Capture the cell that displays the provided text and extract its [X, Y] central coordinate. 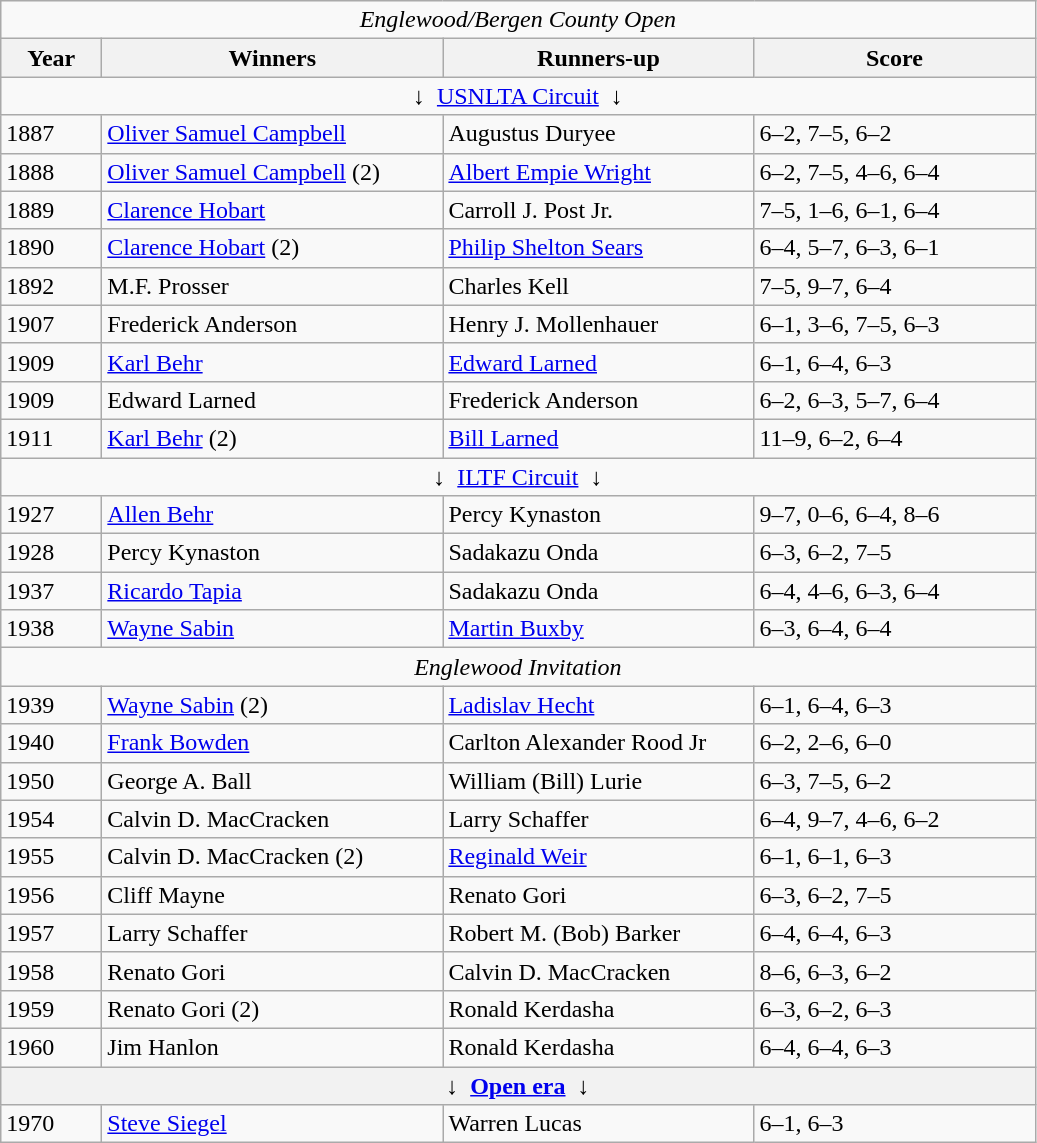
Year [52, 58]
7–5, 9–7, 6–4 [894, 286]
1907 [52, 324]
1889 [52, 210]
Wayne Sabin (2) [272, 705]
↓ Open era ↓ [518, 1085]
6–4, 9–7, 4–6, 6–2 [894, 819]
1957 [52, 933]
Martin Buxby [598, 629]
William (Bill) Lurie [598, 781]
1959 [52, 1009]
Robert M. (Bob) Barker [598, 933]
Oliver Samuel Campbell [272, 134]
Englewood/Bergen County Open [518, 20]
↓ ILTF Circuit ↓ [518, 477]
Jim Hanlon [272, 1047]
Ladislav Hecht [598, 705]
1970 [52, 1124]
Henry J. Mollenhauer [598, 324]
Clarence Hobart [272, 210]
1958 [52, 971]
6–3, 6–2, 6–3 [894, 1009]
Calvin D. MacCracken (2) [272, 857]
Oliver Samuel Campbell (2) [272, 172]
Steve Siegel [272, 1124]
6–1, 6–3 [894, 1124]
1928 [52, 553]
1892 [52, 286]
Renato Gori (2) [272, 1009]
7–5, 1–6, 6–1, 6–4 [894, 210]
Allen Behr [272, 515]
6–2, 7–5, 6–2 [894, 134]
6–2, 7–5, 4–6, 6–4 [894, 172]
Score [894, 58]
Karl Behr (2) [272, 438]
Englewood Invitation [518, 667]
1927 [52, 515]
6–2, 6–3, 5–7, 6–4 [894, 400]
Frank Bowden [272, 743]
8–6, 6–3, 6–2 [894, 971]
6–3, 7–5, 6–2 [894, 781]
Karl Behr [272, 362]
Carlton Alexander Rood Jr [598, 743]
Ricardo Tapia [272, 591]
Clarence Hobart (2) [272, 248]
Runners-up [598, 58]
6–4, 4–6, 6–3, 6–4 [894, 591]
6–3, 6–4, 6–4 [894, 629]
6–2, 2–6, 6–0 [894, 743]
George A. Ball [272, 781]
1950 [52, 781]
1956 [52, 895]
Reginald Weir [598, 857]
1954 [52, 819]
M.F. Prosser [272, 286]
6–1, 3–6, 7–5, 6–3 [894, 324]
1911 [52, 438]
Albert Empie Wright [598, 172]
Winners [272, 58]
6–1, 6–1, 6–3 [894, 857]
1939 [52, 705]
6–4, 5–7, 6–3, 6–1 [894, 248]
1960 [52, 1047]
1938 [52, 629]
Bill Larned [598, 438]
Warren Lucas [598, 1124]
1887 [52, 134]
Cliff Mayne [272, 895]
Charles Kell [598, 286]
Philip Shelton Sears [598, 248]
11–9, 6–2, 6–4 [894, 438]
1890 [52, 248]
Carroll J. Post Jr. [598, 210]
1888 [52, 172]
1940 [52, 743]
9–7, 0–6, 6–4, 8–6 [894, 515]
↓ USNLTA Circuit ↓ [518, 96]
1937 [52, 591]
Augustus Duryee [598, 134]
Wayne Sabin [272, 629]
1955 [52, 857]
